Output the (x, y) coordinate of the center of the cell containing the given text.  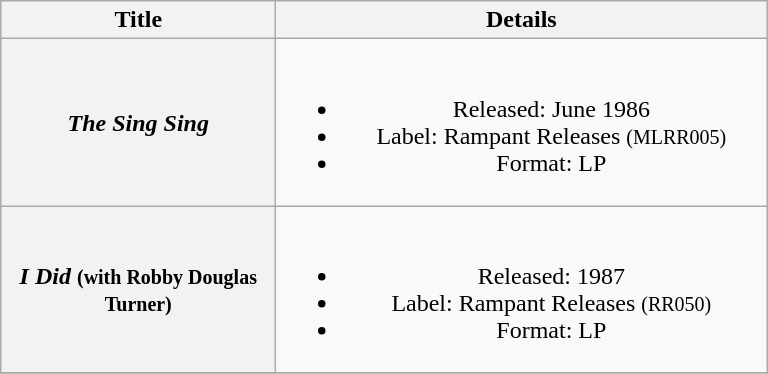
Released: June 1986Label: Rampant Releases (MLRR005)Format: LP (522, 122)
I Did (with Robby Douglas Turner) (138, 290)
Released: 1987Label: Rampant Releases (RR050)Format: LP (522, 290)
Title (138, 20)
The Sing Sing (138, 122)
Details (522, 20)
